Identify which cell holds the provided text, then report its [X, Y] central coordinate. 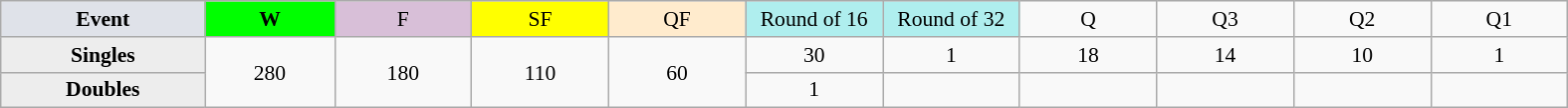
Round of 16 [814, 19]
Event [104, 19]
Q2 [1362, 19]
Q1 [1499, 19]
Singles [104, 55]
Round of 32 [951, 19]
Doubles [104, 90]
14 [1226, 55]
110 [541, 72]
Q3 [1226, 19]
60 [677, 72]
180 [403, 72]
SF [541, 19]
F [403, 19]
Q [1088, 19]
W [270, 19]
18 [1088, 55]
10 [1362, 55]
280 [270, 72]
30 [814, 55]
QF [677, 19]
